Detect which cell encompasses the target text, then output its (x, y) center coordinate. 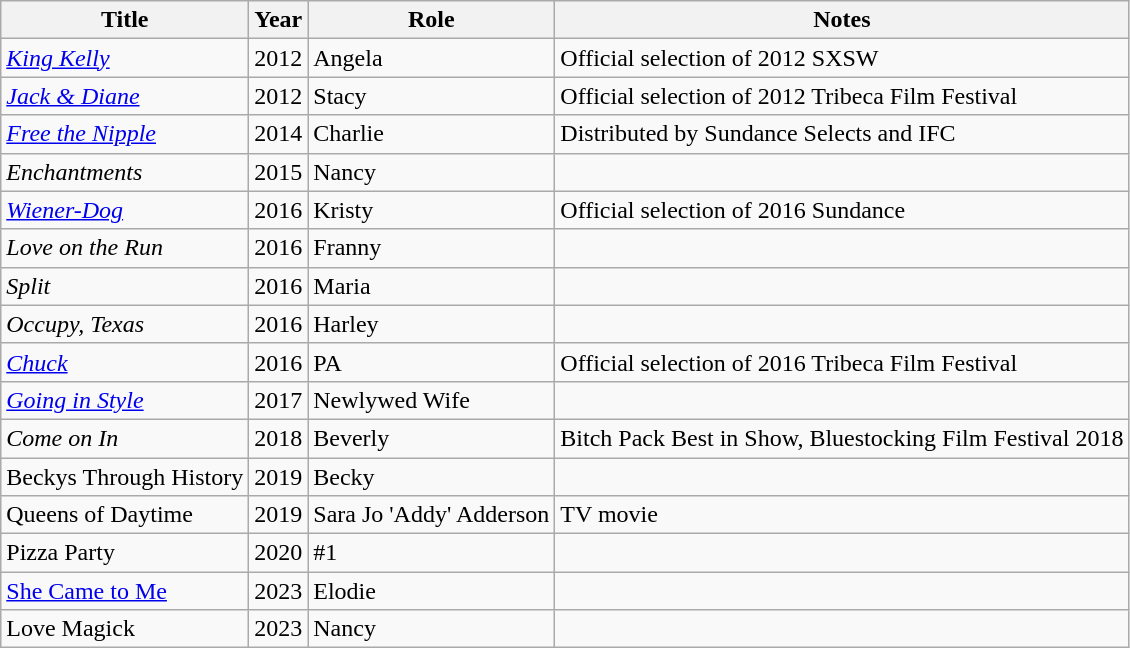
Maria (432, 286)
Official selection of 2016 Sundance (842, 210)
Newlywed Wife (432, 400)
Official selection of 2012 SXSW (842, 58)
She Came to Me (125, 591)
Jack & Diane (125, 96)
TV movie (842, 515)
Title (125, 20)
2018 (278, 438)
Beckys Through History (125, 477)
Love Magick (125, 629)
Wiener-Dog (125, 210)
2020 (278, 553)
Queens of Daytime (125, 515)
2015 (278, 172)
Pizza Party (125, 553)
Harley (432, 324)
Free the Nipple (125, 134)
Franny (432, 248)
Distributed by Sundance Selects and IFC (842, 134)
Becky (432, 477)
Love on the Run (125, 248)
Enchantments (125, 172)
Angela (432, 58)
Come on In (125, 438)
2017 (278, 400)
Elodie (432, 591)
Official selection of 2016 Tribeca Film Festival (842, 362)
Official selection of 2012 Tribeca Film Festival (842, 96)
Role (432, 20)
Charlie (432, 134)
Bitch Pack Best in Show, Bluestocking Film Festival 2018 (842, 438)
Beverly (432, 438)
Going in Style (125, 400)
2014 (278, 134)
Sara Jo 'Addy' Adderson (432, 515)
PA (432, 362)
Notes (842, 20)
Stacy (432, 96)
Kristy (432, 210)
#1 (432, 553)
Split (125, 286)
King Kelly (125, 58)
Chuck (125, 362)
Year (278, 20)
Occupy, Texas (125, 324)
